Capture the cell that displays the provided text and extract its (x, y) central coordinate. 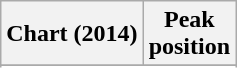
Chart (2014) (72, 34)
Peakposition (189, 34)
